Return the (X, Y) coordinate for the center point of the cell that contains the specified text.  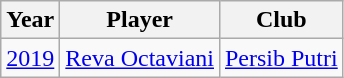
Year (30, 20)
Persib Putri (281, 58)
2019 (30, 58)
Club (281, 20)
Reva Octaviani (140, 58)
Player (140, 20)
